Output the [x, y] coordinate of the center of the cell containing the given text.  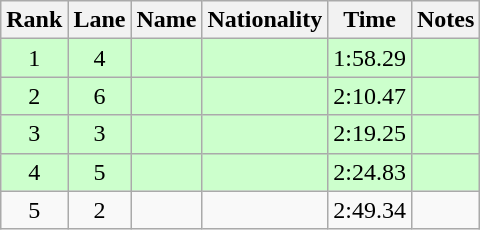
Rank [34, 20]
1 [34, 58]
Time [370, 20]
1:58.29 [370, 58]
6 [100, 96]
2:24.83 [370, 172]
Nationality [265, 20]
2:49.34 [370, 210]
Lane [100, 20]
2:10.47 [370, 96]
2:19.25 [370, 134]
Notes [445, 20]
Name [166, 20]
